Find where the given text appears and provide that cell's center as (x, y) coordinate. 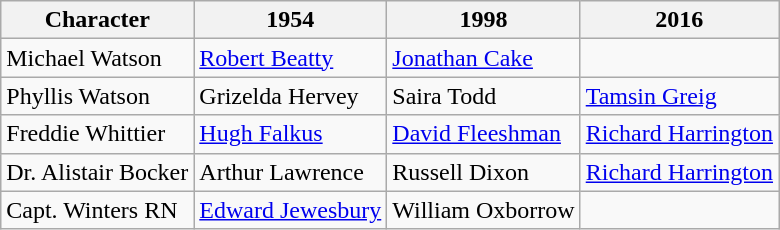
Arthur Lawrence (290, 172)
1998 (484, 20)
Grizelda Hervey (290, 96)
Dr. Alistair Bocker (98, 172)
David Fleeshman (484, 134)
Edward Jewesbury (290, 210)
Michael Watson (98, 58)
Hugh Falkus (290, 134)
1954 (290, 20)
2016 (679, 20)
Tamsin Greig (679, 96)
Robert Beatty (290, 58)
Jonathan Cake (484, 58)
Capt. Winters RN (98, 210)
Freddie Whittier (98, 134)
Character (98, 20)
Russell Dixon (484, 172)
Phyllis Watson (98, 96)
William Oxborrow (484, 210)
Saira Todd (484, 96)
